Detect which cell encompasses the target text, then output its [x, y] center coordinate. 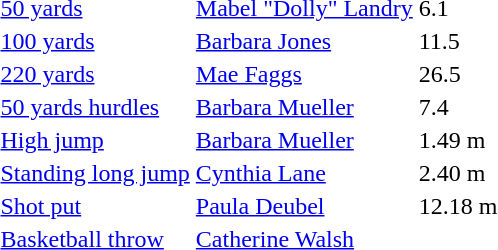
Cynthia Lane [304, 173]
Mae Faggs [304, 74]
Barbara Jones [304, 41]
Paula Deubel [304, 206]
